Detect which cell encompasses the target text, then output its [x, y] center coordinate. 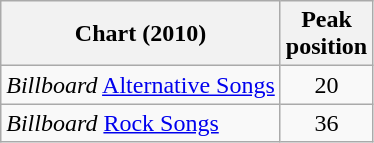
20 [326, 85]
36 [326, 123]
Billboard Rock Songs [141, 123]
Billboard Alternative Songs [141, 85]
Peakposition [326, 34]
Chart (2010) [141, 34]
